Provide the (x, y) coordinate of the cell's center where the given text is located.  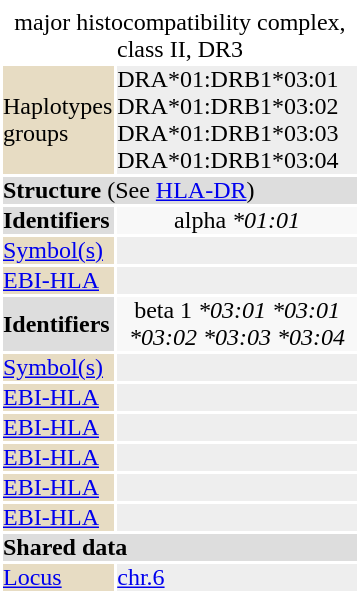
Haplotypes groups (58, 120)
Structure (See HLA-DR) (180, 190)
alpha *01:01 (237, 220)
beta 1 *03:01 *03:01 *03:02 *03:03 *03:04 (237, 324)
Shared data (180, 548)
major histocompatibility complex, class II, DR3 (180, 36)
DRA*01:DRB1*03:01 DRA*01:DRB1*03:02 DRA*01:DRB1*03:03 DRA*01:DRB1*03:04 (237, 120)
Locus (58, 578)
chr.6 (237, 578)
